Find where the given text appears and provide that cell's center as [X, Y] coordinate. 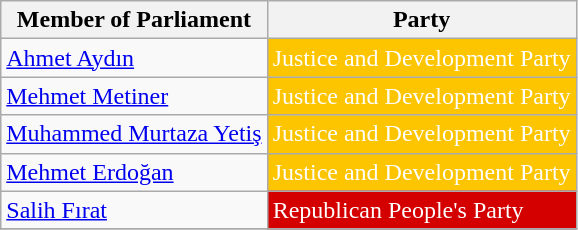
Mehmet Metiner [134, 96]
Mehmet Erdoğan [134, 172]
Ahmet Aydın [134, 58]
Salih Fırat [134, 210]
Member of Parliament [134, 20]
Muhammed Murtaza Yetiş [134, 134]
Party [422, 20]
Republican People's Party [422, 210]
